Locate the cell with the specified text and output its (x, y) center coordinate. 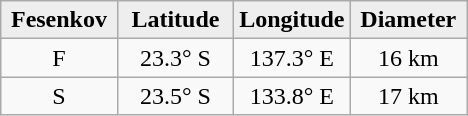
16 km (408, 58)
137.3° E (292, 58)
Diameter (408, 20)
Latitude (175, 20)
Fesenkov (59, 20)
23.5° S (175, 96)
133.8° E (292, 96)
F (59, 58)
Longitude (292, 20)
17 km (408, 96)
S (59, 96)
23.3° S (175, 58)
